Search for the cell housing the specified text and yield its (x, y) center coordinate. 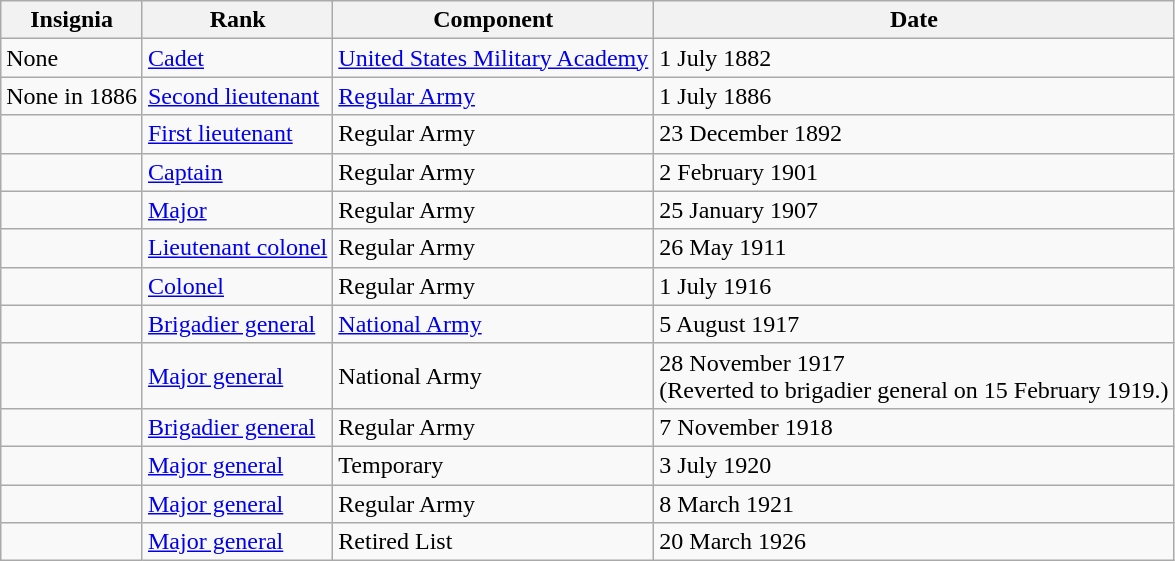
Major (237, 210)
28 November 1917 (Reverted to brigadier general on 15 February 1919.) (914, 376)
Lieutenant colonel (237, 248)
Colonel (237, 286)
23 December 1892 (914, 134)
None in 1886 (72, 96)
Date (914, 20)
2 February 1901 (914, 172)
Temporary (494, 465)
8 March 1921 (914, 503)
Component (494, 20)
Rank (237, 20)
None (72, 58)
1 July 1886 (914, 96)
3 July 1920 (914, 465)
1 July 1916 (914, 286)
20 March 1926 (914, 542)
26 May 1911 (914, 248)
Captain (237, 172)
Second lieutenant (237, 96)
Insignia (72, 20)
Retired List (494, 542)
5 August 1917 (914, 324)
1 July 1882 (914, 58)
United States Military Academy (494, 58)
First lieutenant (237, 134)
25 January 1907 (914, 210)
Cadet (237, 58)
7 November 1918 (914, 427)
